Find where the given text appears and provide that cell's center as (X, Y) coordinate. 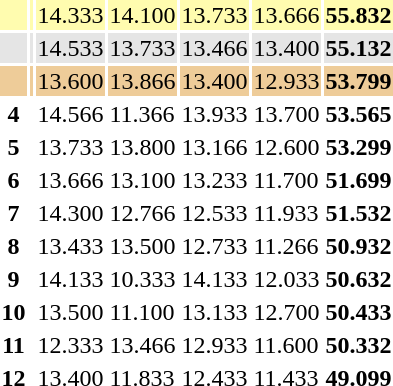
14.100 (142, 15)
11.266 (286, 246)
12.033 (286, 279)
13.166 (214, 147)
13.100 (142, 180)
11 (14, 345)
13.433 (70, 246)
53.799 (358, 81)
13.233 (214, 180)
13.133 (214, 312)
12.766 (142, 213)
11.933 (286, 213)
8 (14, 246)
14.300 (70, 213)
13.866 (142, 81)
12.533 (214, 213)
50.932 (358, 246)
53.299 (358, 147)
50.433 (358, 312)
50.632 (358, 279)
10 (14, 312)
51.532 (358, 213)
12.700 (286, 312)
14.566 (70, 114)
13.700 (286, 114)
9 (14, 279)
5 (14, 147)
53.565 (358, 114)
11.700 (286, 180)
55.832 (358, 15)
11.600 (286, 345)
50.332 (358, 345)
12.733 (214, 246)
14.333 (70, 15)
13.933 (214, 114)
12.600 (286, 147)
13.800 (142, 147)
51.699 (358, 180)
10.333 (142, 279)
12.333 (70, 345)
6 (14, 180)
55.132 (358, 48)
11.100 (142, 312)
7 (14, 213)
14.533 (70, 48)
13.600 (70, 81)
11.366 (142, 114)
4 (14, 114)
